From the cell containing the given text, extract its center point as (X, Y) coordinate. 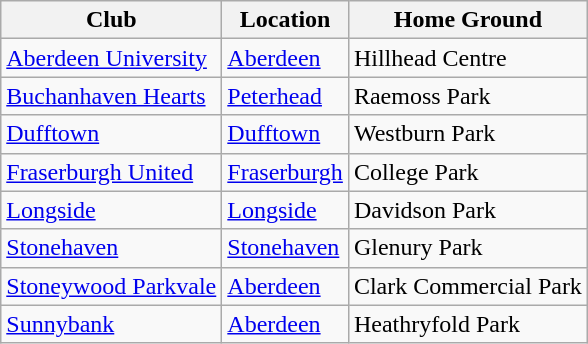
Buchanhaven Hearts (112, 96)
College Park (468, 172)
Clark Commercial Park (468, 286)
Raemoss Park (468, 96)
Home Ground (468, 20)
Heathryfold Park (468, 324)
Location (286, 20)
Aberdeen University (112, 58)
Stoneywood Parkvale (112, 286)
Glenury Park (468, 248)
Fraserburgh (286, 172)
Hillhead Centre (468, 58)
Westburn Park (468, 134)
Fraserburgh United (112, 172)
Davidson Park (468, 210)
Peterhead (286, 96)
Club (112, 20)
Sunnybank (112, 324)
